Return the (x, y) coordinate for the center point of the cell that contains the specified text.  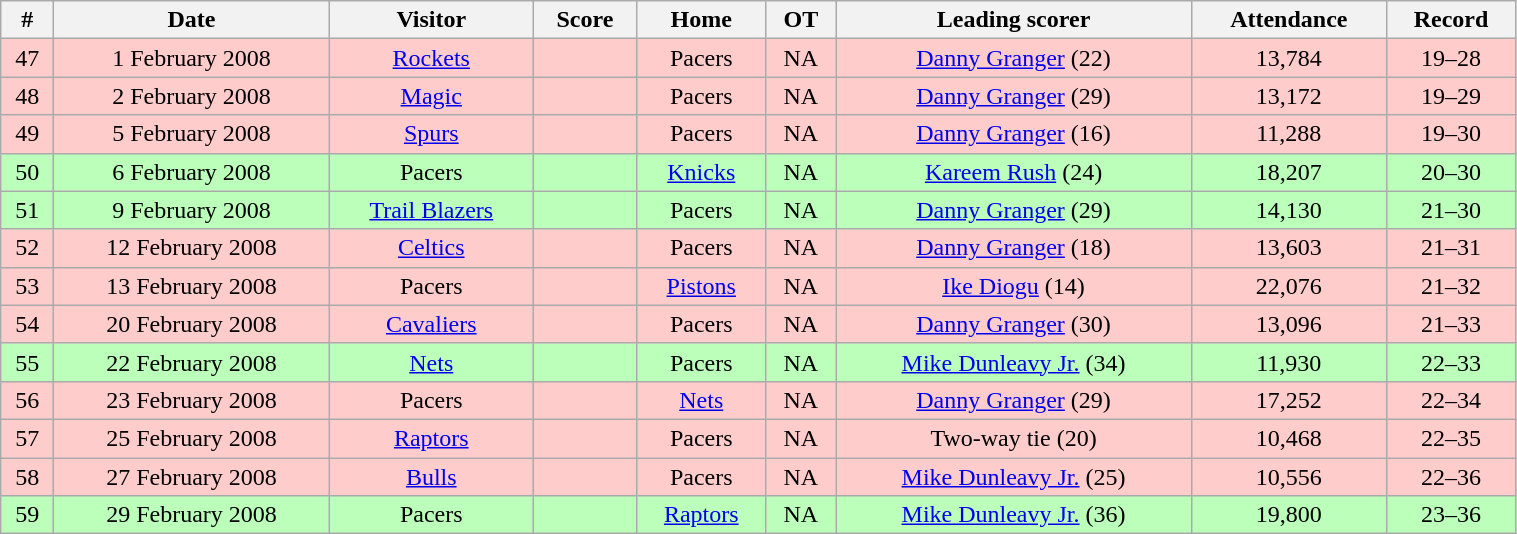
10,556 (1290, 477)
Pistons (701, 286)
6 February 2008 (192, 172)
23–36 (1451, 515)
Bulls (431, 477)
56 (28, 400)
2 February 2008 (192, 96)
22–34 (1451, 400)
Record (1451, 20)
21–33 (1451, 324)
Ike Diogu (14) (1014, 286)
1 February 2008 (192, 58)
18,207 (1290, 172)
11,930 (1290, 362)
Danny Granger (18) (1014, 248)
13 February 2008 (192, 286)
22–33 (1451, 362)
47 (28, 58)
48 (28, 96)
53 (28, 286)
# (28, 20)
10,468 (1290, 438)
20 February 2008 (192, 324)
13,784 (1290, 58)
19,800 (1290, 515)
25 February 2008 (192, 438)
Danny Granger (22) (1014, 58)
Two-way tie (20) (1014, 438)
Visitor (431, 20)
22–36 (1451, 477)
22,076 (1290, 286)
58 (28, 477)
12 February 2008 (192, 248)
21–31 (1451, 248)
55 (28, 362)
17,252 (1290, 400)
Leading scorer (1014, 20)
13,172 (1290, 96)
27 February 2008 (192, 477)
Attendance (1290, 20)
19–30 (1451, 134)
Trail Blazers (431, 210)
29 February 2008 (192, 515)
Celtics (431, 248)
57 (28, 438)
Score (584, 20)
50 (28, 172)
Home (701, 20)
13,603 (1290, 248)
5 February 2008 (192, 134)
Cavaliers (431, 324)
Rockets (431, 58)
51 (28, 210)
54 (28, 324)
20–30 (1451, 172)
Mike Dunleavy Jr. (34) (1014, 362)
19–29 (1451, 96)
9 February 2008 (192, 210)
14,130 (1290, 210)
23 February 2008 (192, 400)
Date (192, 20)
Mike Dunleavy Jr. (25) (1014, 477)
19–28 (1451, 58)
21–30 (1451, 210)
52 (28, 248)
21–32 (1451, 286)
49 (28, 134)
Kareem Rush (24) (1014, 172)
Danny Granger (30) (1014, 324)
OT (800, 20)
13,096 (1290, 324)
22–35 (1451, 438)
Danny Granger (16) (1014, 134)
Spurs (431, 134)
Magic (431, 96)
11,288 (1290, 134)
Mike Dunleavy Jr. (36) (1014, 515)
59 (28, 515)
22 February 2008 (192, 362)
Knicks (701, 172)
